From the cell containing the given text, extract its center point as [x, y] coordinate. 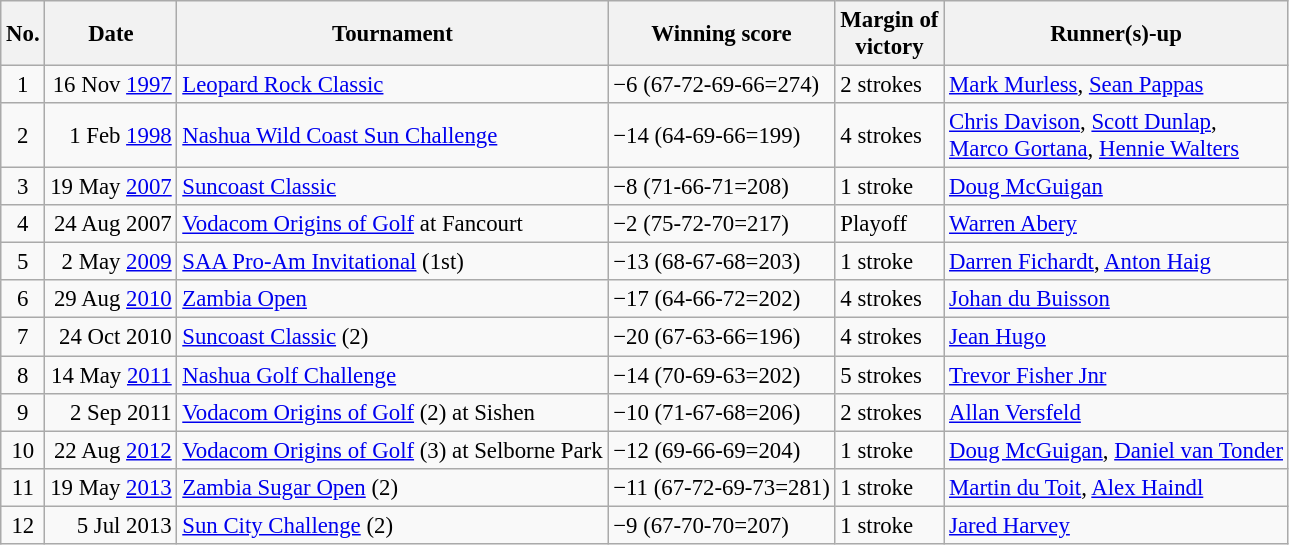
24 Oct 2010 [111, 337]
22 Aug 2012 [111, 450]
14 May 2011 [111, 375]
9 [23, 412]
−6 (67-72-69-66=274) [722, 85]
Sun City Challenge (2) [392, 525]
−9 (67-70-70=207) [722, 525]
Margin ofvictory [890, 34]
Zambia Open [392, 299]
10 [23, 450]
−12 (69-66-69=204) [722, 450]
−17 (64-66-72=202) [722, 299]
−14 (70-69-63=202) [722, 375]
−20 (67-63-66=196) [722, 337]
Suncoast Classic (2) [392, 337]
29 Aug 2010 [111, 299]
SAA Pro-Am Invitational (1st) [392, 262]
1 Feb 1998 [111, 136]
−10 (71-67-68=206) [722, 412]
No. [23, 34]
Jared Harvey [1116, 525]
2 [23, 136]
Suncoast Classic [392, 187]
−14 (64-69-66=199) [722, 136]
−11 (67-72-69-73=281) [722, 487]
24 Aug 2007 [111, 224]
Vodacom Origins of Golf at Fancourt [392, 224]
Runner(s)-up [1116, 34]
Chris Davison, Scott Dunlap, Marco Gortana, Hennie Walters [1116, 136]
1 [23, 85]
Vodacom Origins of Golf (3) at Selborne Park [392, 450]
11 [23, 487]
Zambia Sugar Open (2) [392, 487]
19 May 2007 [111, 187]
Doug McGuigan, Daniel van Tonder [1116, 450]
Vodacom Origins of Golf (2) at Sishen [392, 412]
5 strokes [890, 375]
Johan du Buisson [1116, 299]
Tournament [392, 34]
5 Jul 2013 [111, 525]
−13 (68-67-68=203) [722, 262]
16 Nov 1997 [111, 85]
19 May 2013 [111, 487]
12 [23, 525]
2 May 2009 [111, 262]
3 [23, 187]
−2 (75-72-70=217) [722, 224]
Jean Hugo [1116, 337]
Warren Abery [1116, 224]
Darren Fichardt, Anton Haig [1116, 262]
6 [23, 299]
4 [23, 224]
Nashua Wild Coast Sun Challenge [392, 136]
Winning score [722, 34]
5 [23, 262]
−8 (71-66-71=208) [722, 187]
Playoff [890, 224]
Trevor Fisher Jnr [1116, 375]
Allan Versfeld [1116, 412]
8 [23, 375]
Nashua Golf Challenge [392, 375]
2 Sep 2011 [111, 412]
Date [111, 34]
Martin du Toit, Alex Haindl [1116, 487]
Mark Murless, Sean Pappas [1116, 85]
7 [23, 337]
Doug McGuigan [1116, 187]
Leopard Rock Classic [392, 85]
